Provide the [X, Y] coordinate of the cell's center where the given text is located.  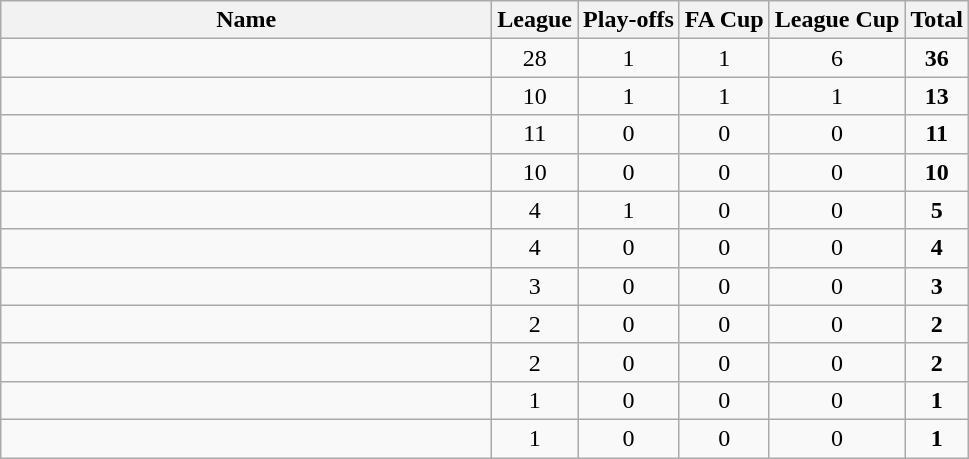
Play-offs [629, 20]
FA Cup [724, 20]
5 [937, 210]
League Cup [837, 20]
Total [937, 20]
League [535, 20]
6 [837, 58]
28 [535, 58]
36 [937, 58]
Name [246, 20]
13 [937, 96]
